From the cell containing the given text, extract its center point as (x, y) coordinate. 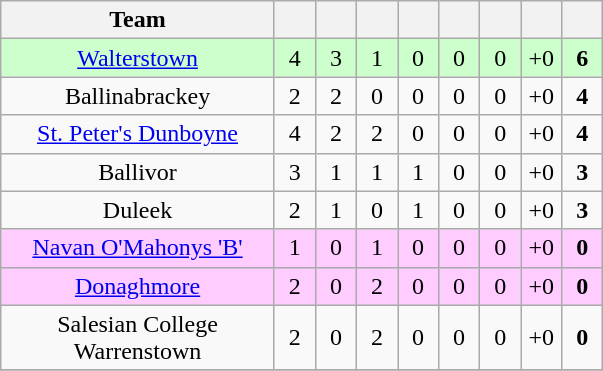
Navan O'Mahonys 'B' (138, 248)
Donaghmore (138, 286)
St. Peter's Dunboyne (138, 134)
Team (138, 20)
6 (582, 58)
Walterstown (138, 58)
Ballivor (138, 172)
Salesian College Warrenstown (138, 338)
Ballinabrackey (138, 96)
Duleek (138, 210)
